Return (x, y) of the center of cell containing provided text 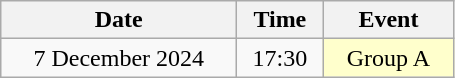
17:30 (280, 58)
Time (280, 20)
7 December 2024 (119, 58)
Date (119, 20)
Group A (388, 58)
Event (388, 20)
